Search for the cell housing the specified text and yield its [x, y] center coordinate. 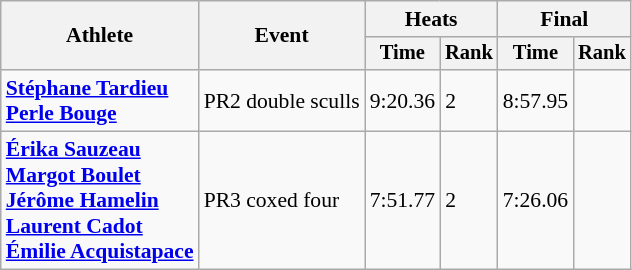
Érika SauzeauMargot BouletJérôme HamelinLaurent CadotÉmilie Acquistapace [100, 201]
8:57.95 [536, 100]
Final [564, 19]
Stéphane TardieuPerle Bouge [100, 100]
Heats [432, 19]
7:26.06 [536, 201]
PR2 double sculls [282, 100]
Event [282, 36]
7:51.77 [402, 201]
Athlete [100, 36]
9:20.36 [402, 100]
PR3 coxed four [282, 201]
